Identify which cell holds the provided text, then report its (x, y) central coordinate. 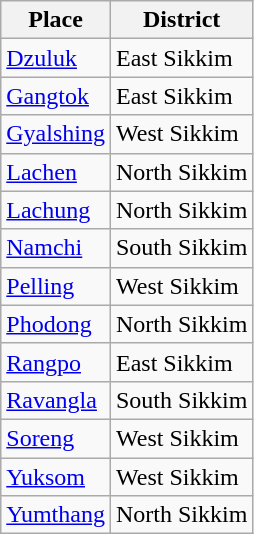
Lachung (56, 210)
Pelling (56, 286)
Ravangla (56, 400)
Namchi (56, 248)
Phodong (56, 324)
Yuksom (56, 477)
Yumthang (56, 515)
Soreng (56, 438)
Gyalshing (56, 134)
Place (56, 20)
Rangpo (56, 362)
Dzuluk (56, 58)
Gangtok (56, 96)
Lachen (56, 172)
District (181, 20)
